Search for the cell housing the specified text and yield its (x, y) center coordinate. 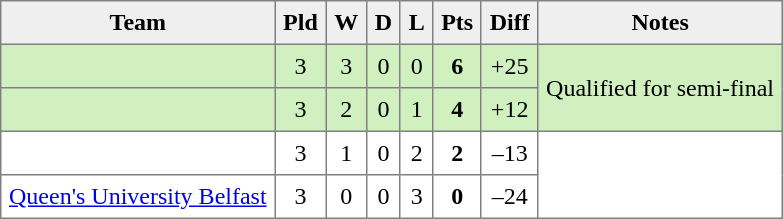
D (384, 23)
Notes (660, 23)
Diff (509, 23)
Pld (300, 23)
–24 (509, 197)
6 (457, 66)
+25 (509, 66)
W (346, 23)
4 (457, 110)
–13 (509, 153)
L (416, 23)
Queen's University Belfast (138, 197)
Qualified for semi-final (660, 88)
Team (138, 23)
+12 (509, 110)
Pts (457, 23)
